Return the [x, y] coordinate for the center point of the cell that contains the specified text.  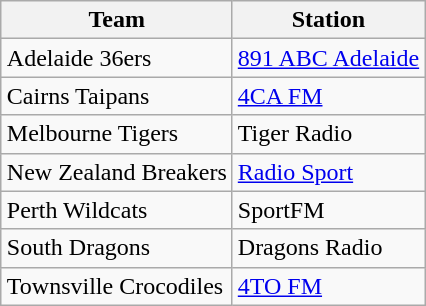
Adelaide 36ers [116, 58]
Station [328, 20]
Tiger Radio [328, 134]
Perth Wildcats [116, 210]
New Zealand Breakers [116, 172]
Dragons Radio [328, 248]
SportFM [328, 210]
Townsville Crocodiles [116, 286]
South Dragons [116, 248]
Team [116, 20]
Radio Sport [328, 172]
4CA FM [328, 96]
891 ABC Adelaide [328, 58]
4TO FM [328, 286]
Melbourne Tigers [116, 134]
Cairns Taipans [116, 96]
